Determine the [X, Y] coordinate at the center of the cell enclosing the given text.  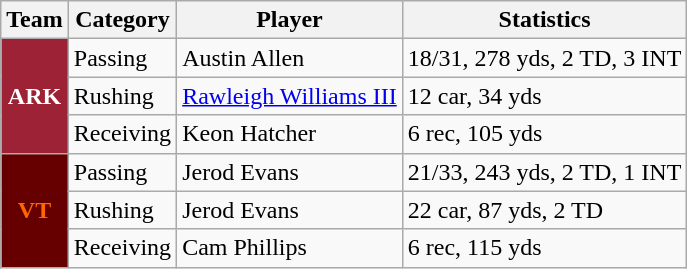
Statistics [544, 20]
6 rec, 115 yds [544, 248]
Team [35, 20]
6 rec, 105 yds [544, 134]
VT [35, 210]
22 car, 87 yds, 2 TD [544, 210]
21/33, 243 yds, 2 TD, 1 INT [544, 172]
Keon Hatcher [290, 134]
Austin Allen [290, 58]
12 car, 34 yds [544, 96]
Cam Phillips [290, 248]
Rawleigh Williams III [290, 96]
Player [290, 20]
18/31, 278 yds, 2 TD, 3 INT [544, 58]
Category [122, 20]
ARK [35, 96]
